Detect which cell encompasses the target text, then output its [x, y] center coordinate. 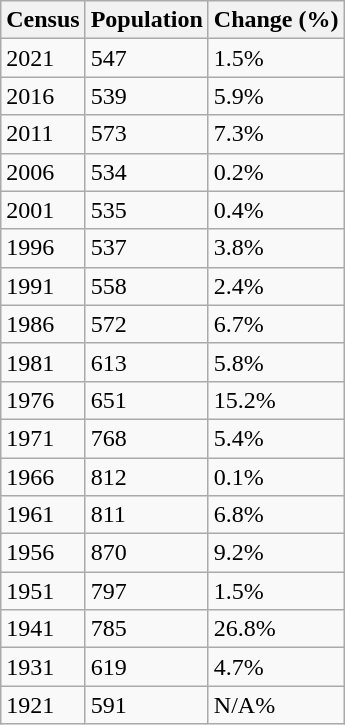
812 [146, 477]
1971 [43, 438]
1981 [43, 362]
613 [146, 362]
1931 [43, 667]
6.8% [276, 515]
1986 [43, 324]
3.8% [276, 248]
870 [146, 553]
Population [146, 20]
768 [146, 438]
1991 [43, 286]
1976 [43, 400]
Census [43, 20]
572 [146, 324]
0.2% [276, 172]
7.3% [276, 134]
N/A% [276, 705]
5.8% [276, 362]
5.9% [276, 96]
537 [146, 248]
573 [146, 134]
1921 [43, 705]
2016 [43, 96]
2.4% [276, 286]
15.2% [276, 400]
797 [146, 591]
5.4% [276, 438]
Change (%) [276, 20]
2011 [43, 134]
1956 [43, 553]
558 [146, 286]
1996 [43, 248]
619 [146, 667]
1951 [43, 591]
26.8% [276, 629]
539 [146, 96]
1941 [43, 629]
2021 [43, 58]
591 [146, 705]
534 [146, 172]
2001 [43, 210]
811 [146, 515]
9.2% [276, 553]
651 [146, 400]
785 [146, 629]
1966 [43, 477]
1961 [43, 515]
6.7% [276, 324]
0.4% [276, 210]
535 [146, 210]
0.1% [276, 477]
4.7% [276, 667]
547 [146, 58]
2006 [43, 172]
